Identify which cell holds the provided text, then report its (X, Y) central coordinate. 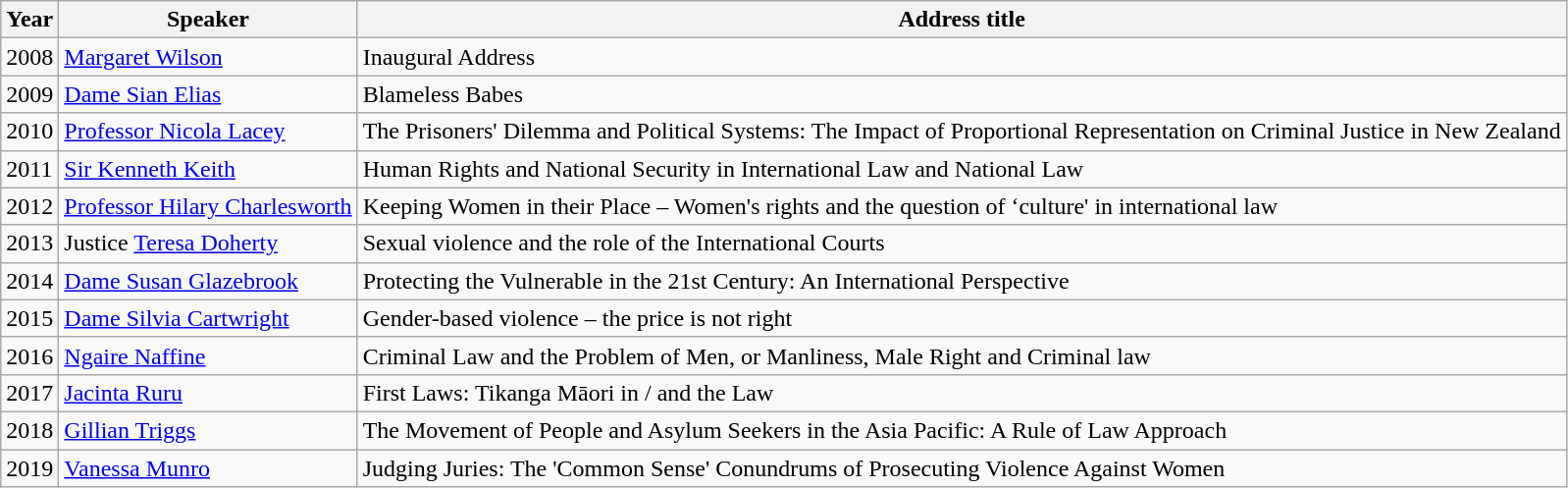
Speaker (208, 20)
2011 (29, 169)
Criminal Law and the Problem of Men, or Manliness, Male Right and Criminal law (962, 355)
Inaugural Address (962, 57)
2016 (29, 355)
Sexual violence and the role of the International Courts (962, 244)
2013 (29, 244)
2012 (29, 206)
Vanessa Munro (208, 468)
Ngaire Naffine (208, 355)
Protecting the Vulnerable in the 21st Century: An International Perspective (962, 281)
The Movement of People and Asylum Seekers in the Asia Pacific: A Rule of Law Approach (962, 430)
2019 (29, 468)
2010 (29, 132)
2015 (29, 318)
Dame Silvia Cartwright (208, 318)
Sir Kenneth Keith (208, 169)
Judging Juries: The 'Common Sense' Conundrums of Prosecuting Violence Against Women (962, 468)
Margaret Wilson (208, 57)
Gillian Triggs (208, 430)
Justice Teresa Doherty (208, 244)
Human Rights and National Security in International Law and National Law (962, 169)
Year (29, 20)
Dame Sian Elias (208, 94)
Dame Susan Glazebrook (208, 281)
2014 (29, 281)
Professor Nicola Lacey (208, 132)
First Laws: Tikanga Māori in / and the Law (962, 393)
Jacinta Ruru (208, 393)
2008 (29, 57)
Blameless Babes (962, 94)
The Prisoners' Dilemma and Political Systems: The Impact of Proportional Representation on Criminal Justice in New Zealand (962, 132)
2009 (29, 94)
Professor Hilary Charlesworth (208, 206)
Gender-based violence – the price is not right (962, 318)
2018 (29, 430)
Address title (962, 20)
Keeping Women in their Place – Women's rights and the question of ‘culture' in international law (962, 206)
2017 (29, 393)
